Find where the given text appears and provide that cell's center as (x, y) coordinate. 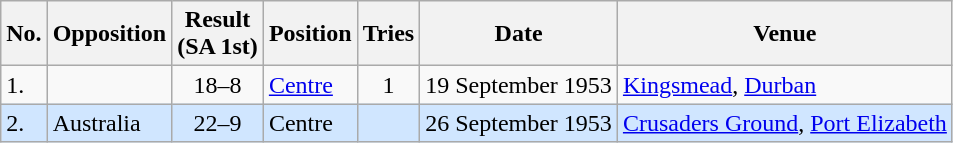
Tries (388, 34)
26 September 1953 (519, 123)
Position (310, 34)
Venue (784, 34)
Crusaders Ground, Port Elizabeth (784, 123)
Opposition (109, 34)
2. (24, 123)
Result(SA 1st) (218, 34)
22–9 (218, 123)
Date (519, 34)
1 (388, 85)
18–8 (218, 85)
No. (24, 34)
Kingsmead, Durban (784, 85)
1. (24, 85)
19 September 1953 (519, 85)
Australia (109, 123)
